Output the [x, y] coordinate of the center of the cell containing the given text.  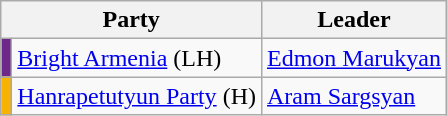
Hanrapetutyun Party (H) [137, 96]
Aram Sargsyan [354, 96]
Bright Armenia (LH) [137, 58]
Leader [354, 20]
Edmon Marukyan [354, 58]
Party [132, 20]
